Identify which cell holds the provided text, then report its (x, y) central coordinate. 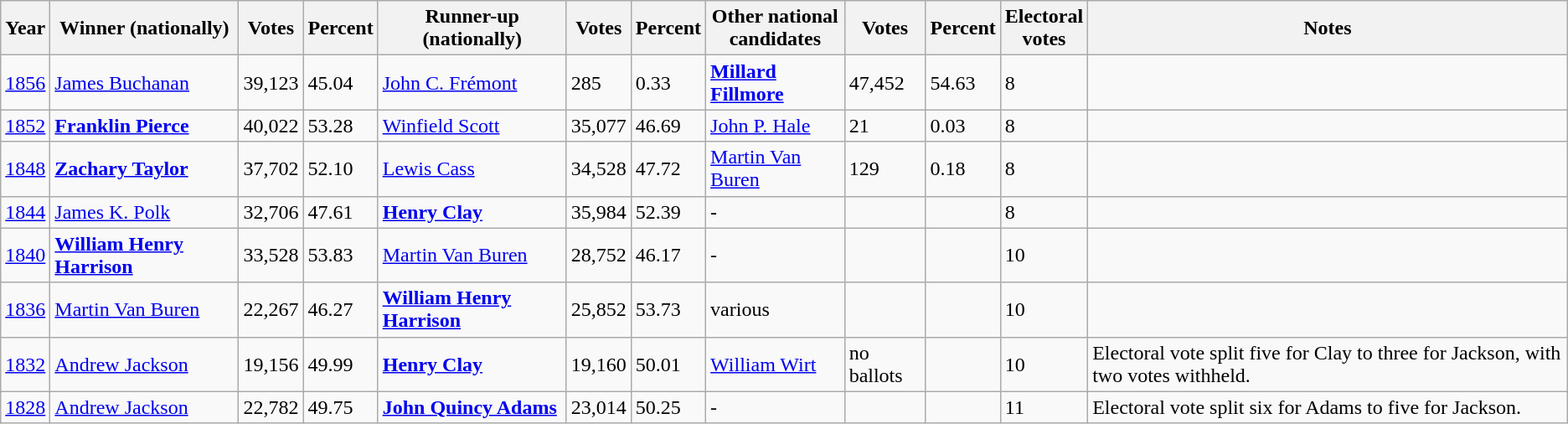
54.63 (963, 82)
22,782 (271, 407)
47.72 (668, 169)
1856 (25, 82)
Zachary Taylor (144, 169)
John P. Hale (776, 126)
Year (25, 28)
46.27 (340, 310)
49.75 (340, 407)
James K. Polk (144, 212)
53.83 (340, 255)
34,528 (598, 169)
11 (1044, 407)
1828 (25, 407)
Winfield Scott (472, 126)
0.03 (963, 126)
various (776, 310)
28,752 (598, 255)
John C. Frémont (472, 82)
46.69 (668, 126)
33,528 (271, 255)
1844 (25, 212)
35,077 (598, 126)
0.33 (668, 82)
45.04 (340, 82)
53.28 (340, 126)
1836 (25, 310)
53.73 (668, 310)
0.18 (963, 169)
Other nationalcandidates (776, 28)
52.10 (340, 169)
Electoralvotes (1044, 28)
James Buchanan (144, 82)
285 (598, 82)
35,984 (598, 212)
Winner (nationally) (144, 28)
1852 (25, 126)
23,014 (598, 407)
Lewis Cass (472, 169)
Runner-up (nationally) (472, 28)
Notes (1328, 28)
50.01 (668, 364)
Franklin Pierce (144, 126)
22,267 (271, 310)
19,160 (598, 364)
19,156 (271, 364)
32,706 (271, 212)
52.39 (668, 212)
1832 (25, 364)
William Wirt (776, 364)
John Quincy Adams (472, 407)
1848 (25, 169)
Electoral vote split five for Clay to three for Jackson, with two votes withheld. (1328, 364)
47,452 (885, 82)
39,123 (271, 82)
50.25 (668, 407)
37,702 (271, 169)
46.17 (668, 255)
no ballots (885, 364)
Electoral vote split six for Adams to five for Jackson. (1328, 407)
Millard Fillmore (776, 82)
47.61 (340, 212)
40,022 (271, 126)
49.99 (340, 364)
25,852 (598, 310)
21 (885, 126)
129 (885, 169)
1840 (25, 255)
